From the cell containing the given text, extract its center point as (X, Y) coordinate. 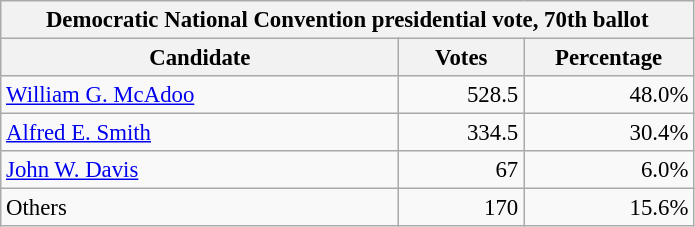
170 (462, 208)
Alfred E. Smith (200, 133)
Others (200, 208)
Democratic National Convention presidential vote, 70th ballot (348, 20)
15.6% (609, 208)
John W. Davis (200, 170)
48.0% (609, 95)
67 (462, 170)
Votes (462, 58)
334.5 (462, 133)
528.5 (462, 95)
6.0% (609, 170)
Percentage (609, 58)
30.4% (609, 133)
William G. McAdoo (200, 95)
Candidate (200, 58)
